Output the [x, y] coordinate of the center of the cell containing the given text.  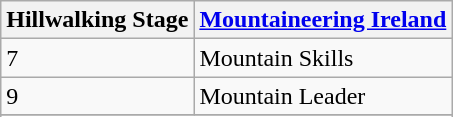
9 [98, 96]
Mountaineering Ireland [323, 20]
Hillwalking Stage [98, 20]
Mountain Skills [323, 58]
7 [98, 58]
Mountain Leader [323, 96]
